From the cell containing the given text, extract its center point as [x, y] coordinate. 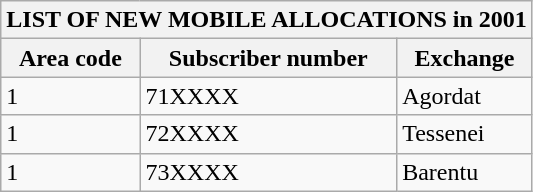
72XXXX [268, 134]
Tessenei [465, 134]
Area code [70, 58]
Exchange [465, 58]
Barentu [465, 172]
71XXXX [268, 96]
LIST OF NEW MOBILE ALLOCATIONS in 2001 [267, 20]
73XXXX [268, 172]
Agordat [465, 96]
Subscriber number [268, 58]
